Pinpoint the cell where the given text exists, returning its (X, Y) midpoint coordinate. 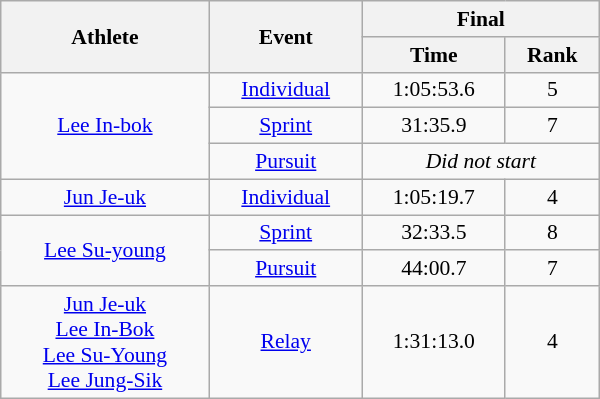
Jun Je-uk (105, 197)
Did not start (480, 162)
Time (434, 55)
8 (552, 233)
Lee In-bok (105, 126)
32:33.5 (434, 233)
44:00.7 (434, 269)
Event (286, 36)
31:35.9 (434, 126)
Jun Je-uk Lee In-Bok Lee Su-Young Lee Jung-Sik (105, 342)
Lee Su-young (105, 250)
1:05:19.7 (434, 197)
5 (552, 90)
Athlete (105, 36)
1:05:53.6 (434, 90)
Rank (552, 55)
1:31:13.0 (434, 342)
Relay (286, 342)
Final (480, 19)
